Output the [X, Y] coordinate of the center of the cell containing the given text.  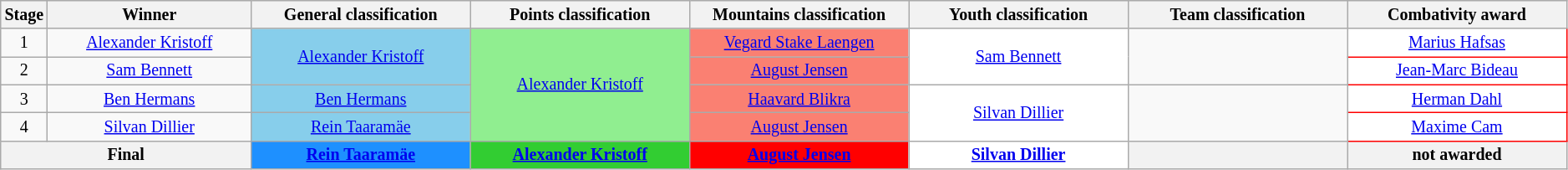
not awarded [1457, 154]
1 [24, 44]
Combativity award [1457, 15]
Youth classification [1018, 15]
3 [24, 99]
Stage [24, 15]
4 [24, 127]
Herman Dahl [1457, 99]
Mountains classification [799, 15]
Haavard Blikra [799, 99]
Vegard Stake Laengen [799, 44]
2 [24, 70]
Jean-Marc Bideau [1457, 70]
General classification [361, 15]
Team classification [1237, 15]
Points classification [580, 15]
Winner [150, 15]
Marius Hafsas [1457, 44]
Final [126, 154]
Maxime Cam [1457, 127]
